Return the (X, Y) coordinate for the center point of the cell that contains the specified text.  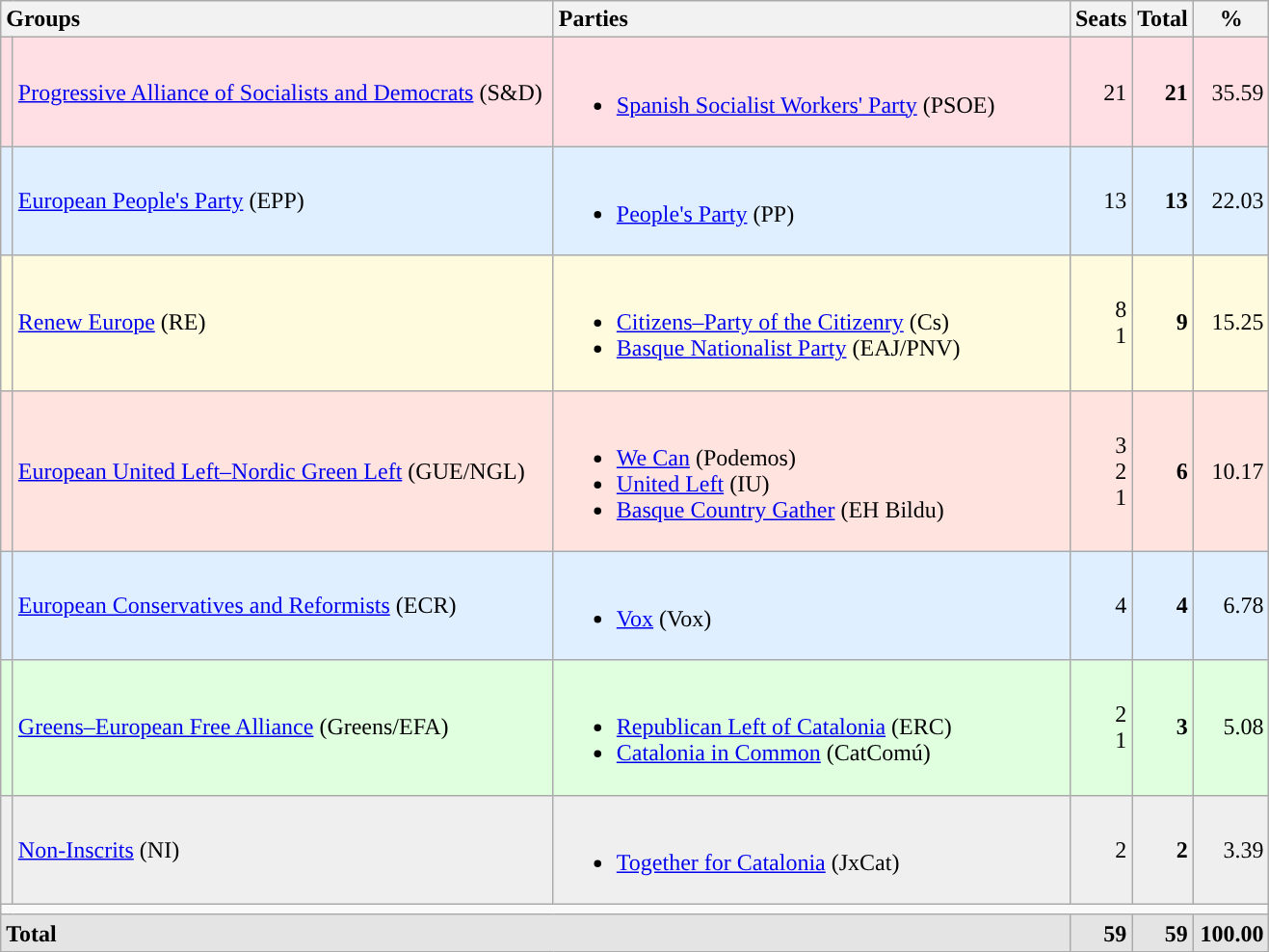
22.03 (1231, 200)
Greens–European Free Alliance (Greens/EFA) (283, 727)
3.39 (1231, 850)
Non-Inscrits (NI) (283, 850)
Republican Left of Catalonia (ERC)Catalonia in Common (CatComú) (811, 727)
European United Left–Nordic Green Left (GUE/NGL) (283, 470)
9 (1163, 323)
Renew Europe (RE) (283, 323)
10.17 (1231, 470)
Seats (1100, 19)
Parties (811, 19)
81 (1100, 323)
% (1231, 19)
Spanish Socialist Workers' Party (PSOE) (811, 93)
Together for Catalonia (JxCat) (811, 850)
Progressive Alliance of Socialists and Democrats (S&D) (283, 93)
Groups (278, 19)
We Can (Podemos)United Left (IU)Basque Country Gather (EH Bildu) (811, 470)
Vox (Vox) (811, 605)
321 (1100, 470)
35.59 (1231, 93)
100.00 (1231, 933)
6.78 (1231, 605)
15.25 (1231, 323)
European Conservatives and Reformists (ECR) (283, 605)
European People's Party (EPP) (283, 200)
People's Party (PP) (811, 200)
5.08 (1231, 727)
6 (1163, 470)
3 (1163, 727)
Citizens–Party of the Citizenry (Cs)Basque Nationalist Party (EAJ/PNV) (811, 323)
